Locate the cell with the specified text and output its (X, Y) center coordinate. 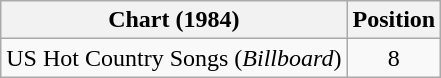
Position (394, 20)
8 (394, 58)
Chart (1984) (174, 20)
US Hot Country Songs (Billboard) (174, 58)
